From the cell containing the given text, extract its center point as [X, Y] coordinate. 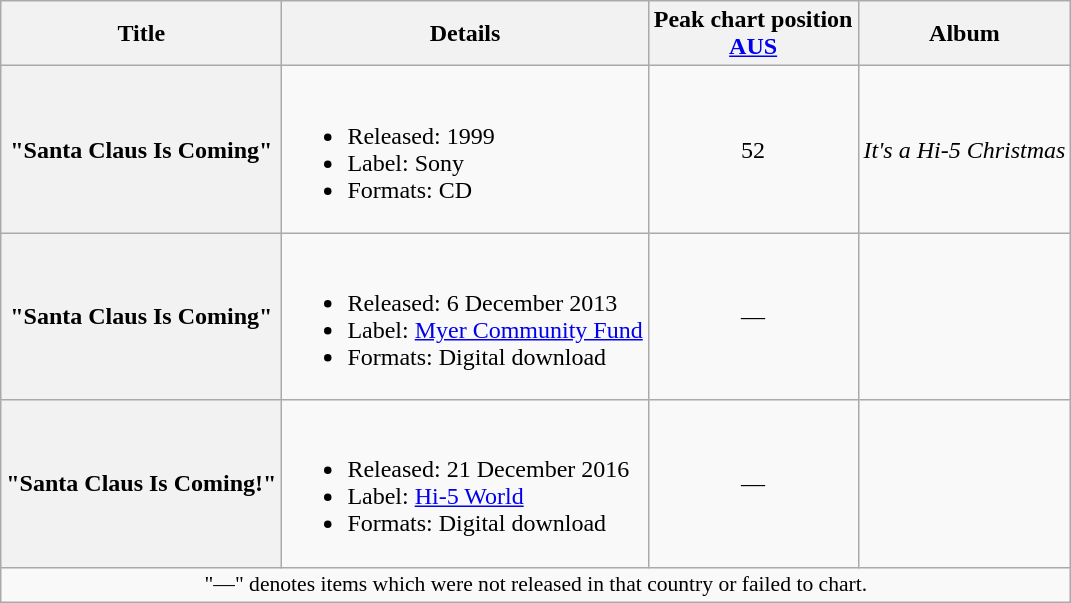
Details [465, 34]
Album [964, 34]
It's a Hi-5 Christmas [964, 150]
Released: 6 December 2013Label: Myer Community FundFormats: Digital download [465, 316]
"Santa Claus Is Coming!" [142, 484]
"—" denotes items which were not released in that country or failed to chart. [536, 585]
Released: 1999Label: SonyFormats: CD [465, 150]
Peak chart positionAUS [753, 34]
Released: 21 December 2016Label: Hi-5 WorldFormats: Digital download [465, 484]
52 [753, 150]
Title [142, 34]
